From the cell containing the given text, extract its center point as (X, Y) coordinate. 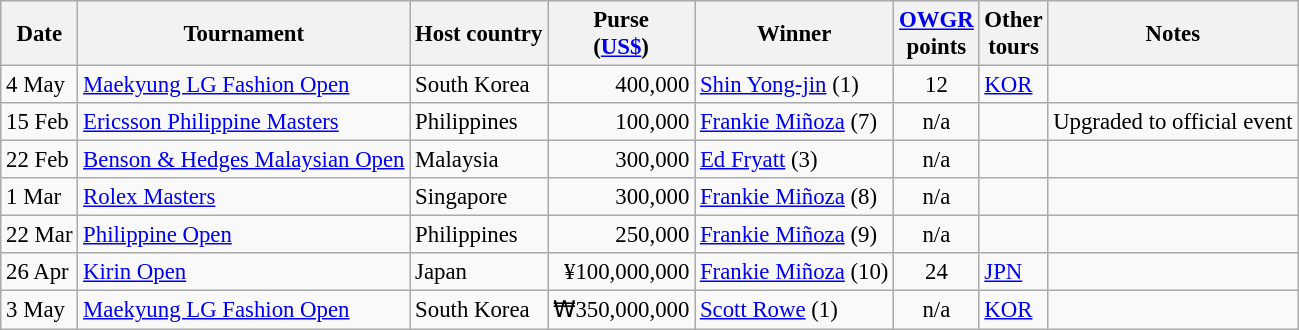
Date (40, 34)
¥100,000,000 (622, 273)
Scott Rowe (1) (794, 310)
1 Mar (40, 197)
Ed Fryatt (3) (794, 160)
24 (936, 273)
₩350,000,000 (622, 310)
Frankie Miñoza (7) (794, 122)
Purse(US$) (622, 34)
OWGRpoints (936, 34)
Ericsson Philippine Masters (244, 122)
Frankie Miñoza (10) (794, 273)
3 May (40, 310)
Tournament (244, 34)
12 (936, 85)
Benson & Hedges Malaysian Open (244, 160)
15 Feb (40, 122)
JPN (1014, 273)
Notes (1173, 34)
Othertours (1014, 34)
Frankie Miñoza (8) (794, 197)
Frankie Miñoza (9) (794, 235)
Singapore (479, 197)
22 Feb (40, 160)
Upgraded to official event (1173, 122)
Host country (479, 34)
22 Mar (40, 235)
26 Apr (40, 273)
Rolex Masters (244, 197)
Philippine Open (244, 235)
400,000 (622, 85)
Japan (479, 273)
Malaysia (479, 160)
4 May (40, 85)
100,000 (622, 122)
Winner (794, 34)
Kirin Open (244, 273)
Shin Yong-jin (1) (794, 85)
250,000 (622, 235)
